Return the [x, y] coordinate for the center point of the cell that contains the specified text.  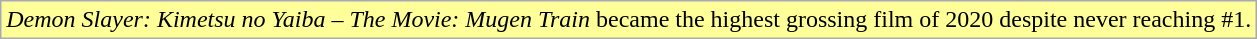
Demon Slayer: Kimetsu no Yaiba – The Movie: Mugen Train became the highest grossing film of 2020 despite never reaching #1. [629, 20]
